Search for the cell housing the specified text and yield its [x, y] center coordinate. 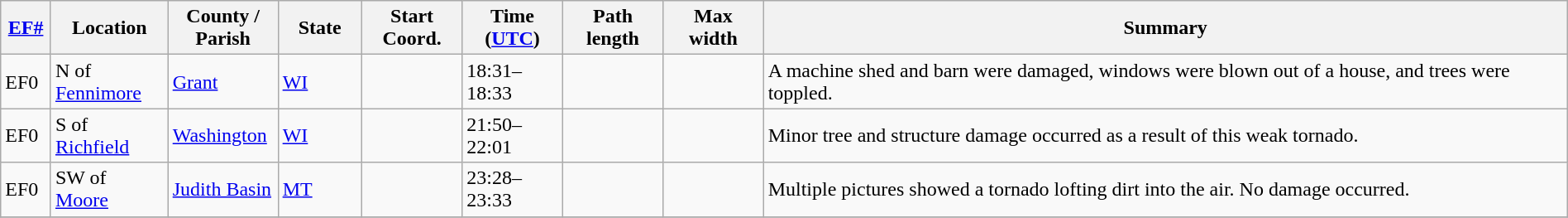
Minor tree and structure damage occurred as a result of this weak tornado. [1165, 136]
MT [319, 189]
Location [109, 28]
A machine shed and barn were damaged, windows were blown out of a house, and trees were toppled. [1165, 81]
Grant [223, 81]
County / Parish [223, 28]
21:50–22:01 [513, 136]
Summary [1165, 28]
Multiple pictures showed a tornado lofting dirt into the air. No damage occurred. [1165, 189]
Judith Basin [223, 189]
N of Fennimore [109, 81]
SW of Moore [109, 189]
State [319, 28]
Max width [713, 28]
23:28–23:33 [513, 189]
Start Coord. [412, 28]
S of Richfield [109, 136]
Path length [612, 28]
EF# [26, 28]
Time (UTC) [513, 28]
Washington [223, 136]
18:31–18:33 [513, 81]
